Pinpoint the cell where the given text exists, returning its (x, y) midpoint coordinate. 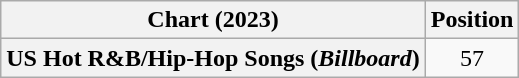
57 (472, 58)
Chart (2023) (213, 20)
US Hot R&B/Hip-Hop Songs (Billboard) (213, 58)
Position (472, 20)
